For the text-containing cell, return its midpoint in [x, y] coordinate format. 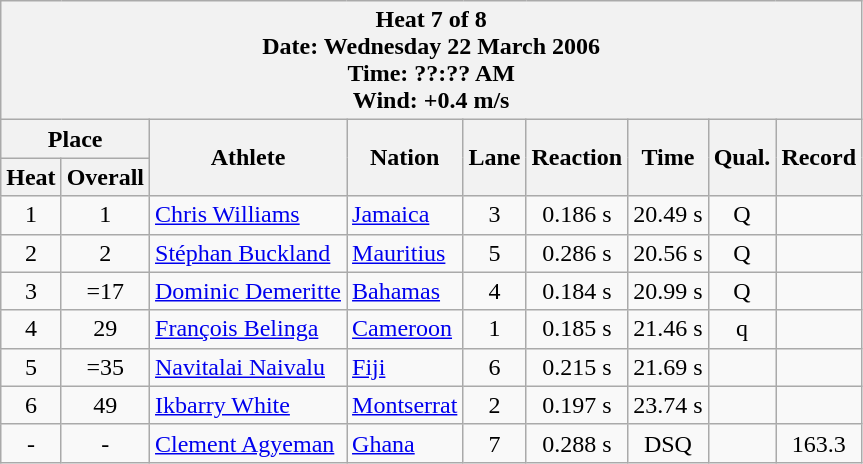
q [742, 329]
Lane [494, 158]
49 [105, 405]
Ikbarry White [248, 405]
163.3 [819, 443]
Montserrat [405, 405]
0.186 s [577, 215]
0.286 s [577, 253]
29 [105, 329]
20.99 s [668, 291]
Qual. [742, 158]
Overall [105, 177]
Mauritius [405, 253]
François Belinga [248, 329]
Cameroon [405, 329]
Navitalai Naivalu [248, 367]
Clement Agyeman [248, 443]
Record [819, 158]
0.185 s [577, 329]
Athlete [248, 158]
Jamaica [405, 215]
0.215 s [577, 367]
Place [76, 139]
20.49 s [668, 215]
0.197 s [577, 405]
Time [668, 158]
=35 [105, 367]
Heat [31, 177]
Fiji [405, 367]
Nation [405, 158]
Dominic Demeritte [248, 291]
20.56 s [668, 253]
Ghana [405, 443]
7 [494, 443]
0.288 s [577, 443]
23.74 s [668, 405]
0.184 s [577, 291]
DSQ [668, 443]
=17 [105, 291]
Bahamas [405, 291]
21.46 s [668, 329]
Reaction [577, 158]
Stéphan Buckland [248, 253]
21.69 s [668, 367]
Heat 7 of 8 Date: Wednesday 22 March 2006 Time: ??:?? AM Wind: +0.4 m/s [432, 60]
Chris Williams [248, 215]
